Detect which cell encompasses the target text, then output its (X, Y) center coordinate. 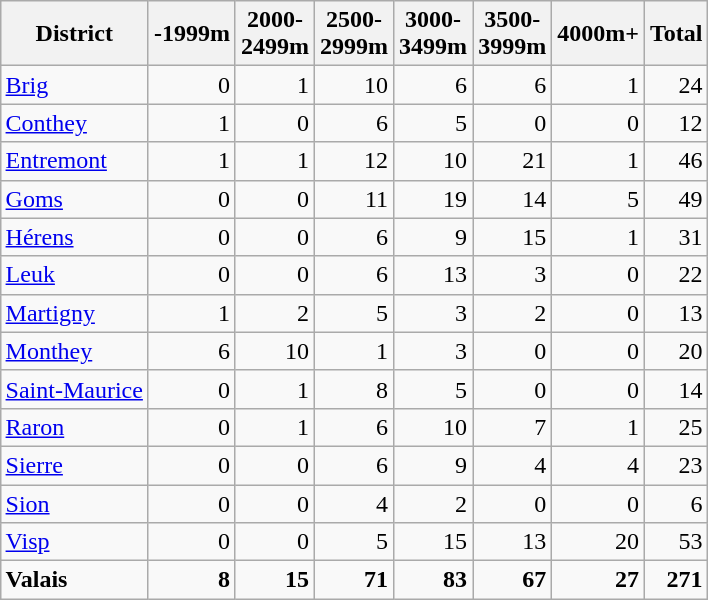
Martigny (74, 313)
11 (354, 199)
271 (676, 580)
25 (676, 427)
67 (512, 580)
Brig (74, 85)
46 (676, 161)
3500-3999m (512, 34)
Valais (74, 580)
4000m+ (598, 34)
83 (434, 580)
District (74, 34)
Raron (74, 427)
53 (676, 542)
Hérens (74, 237)
49 (676, 199)
2500-2999m (354, 34)
Monthey (74, 351)
Sierre (74, 465)
24 (676, 85)
22 (676, 275)
31 (676, 237)
2000-2499m (274, 34)
Conthey (74, 123)
7 (512, 427)
-1999m (192, 34)
Visp (74, 542)
3000-3499m (434, 34)
Saint-Maurice (74, 389)
71 (354, 580)
27 (598, 580)
19 (434, 199)
Sion (74, 503)
Total (676, 34)
Leuk (74, 275)
Entremont (74, 161)
21 (512, 161)
23 (676, 465)
Goms (74, 199)
